Locate the cell with the specified text and output its [X, Y] center coordinate. 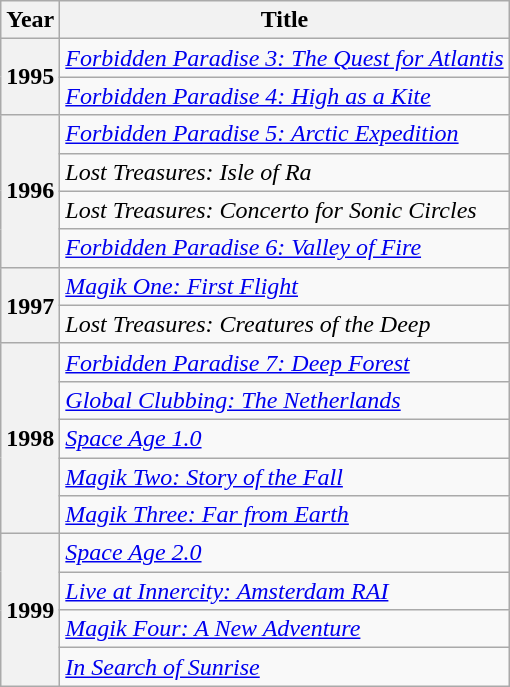
Forbidden Paradise 5: Arctic Expedition [284, 134]
Space Age 1.0 [284, 438]
1999 [30, 610]
Title [284, 20]
In Search of Sunrise [284, 667]
Lost Treasures: Concerto for Sonic Circles [284, 210]
Lost Treasures: Creatures of the Deep [284, 324]
Magik Two: Story of the Fall [284, 477]
Year [30, 20]
1996 [30, 191]
Magik Three: Far from Earth [284, 515]
Forbidden Paradise 3: The Quest for Atlantis [284, 58]
1995 [30, 77]
Magik Four: A New Adventure [284, 629]
Forbidden Paradise 6: Valley of Fire [284, 248]
Magik One: First Flight [284, 286]
Space Age 2.0 [284, 553]
Global Clubbing: The Netherlands [284, 400]
1997 [30, 305]
Forbidden Paradise 4: High as a Kite [284, 96]
1998 [30, 438]
Live at Innercity: Amsterdam RAI [284, 591]
Lost Treasures: Isle of Ra [284, 172]
Forbidden Paradise 7: Deep Forest [284, 362]
